Output the (X, Y) coordinate of the center of the cell containing the given text.  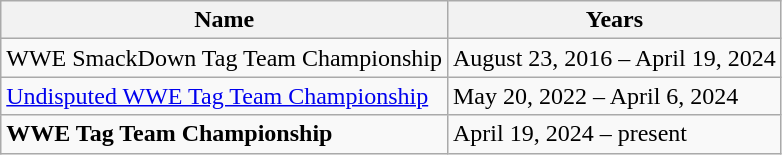
May 20, 2022 – April 6, 2024 (614, 96)
WWE Tag Team Championship (224, 134)
Years (614, 20)
Name (224, 20)
Undisputed WWE Tag Team Championship (224, 96)
August 23, 2016 – April 19, 2024 (614, 58)
WWE SmackDown Tag Team Championship (224, 58)
April 19, 2024 – present (614, 134)
